Determine the [x, y] coordinate at the center of the cell enclosing the given text.  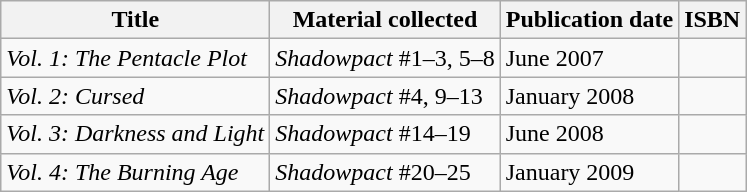
Publication date [589, 20]
January 2009 [589, 172]
Vol. 1: The Pentacle Plot [136, 58]
Vol. 2: Cursed [136, 96]
Shadowpact #20–25 [385, 172]
Vol. 4: The Burning Age [136, 172]
Vol. 3: Darkness and Light [136, 134]
January 2008 [589, 96]
Material collected [385, 20]
Title [136, 20]
June 2008 [589, 134]
Shadowpact #14–19 [385, 134]
ISBN [712, 20]
June 2007 [589, 58]
Shadowpact #4, 9–13 [385, 96]
Shadowpact #1–3, 5–8 [385, 58]
